Find where the given text appears and provide that cell's center as [X, Y] coordinate. 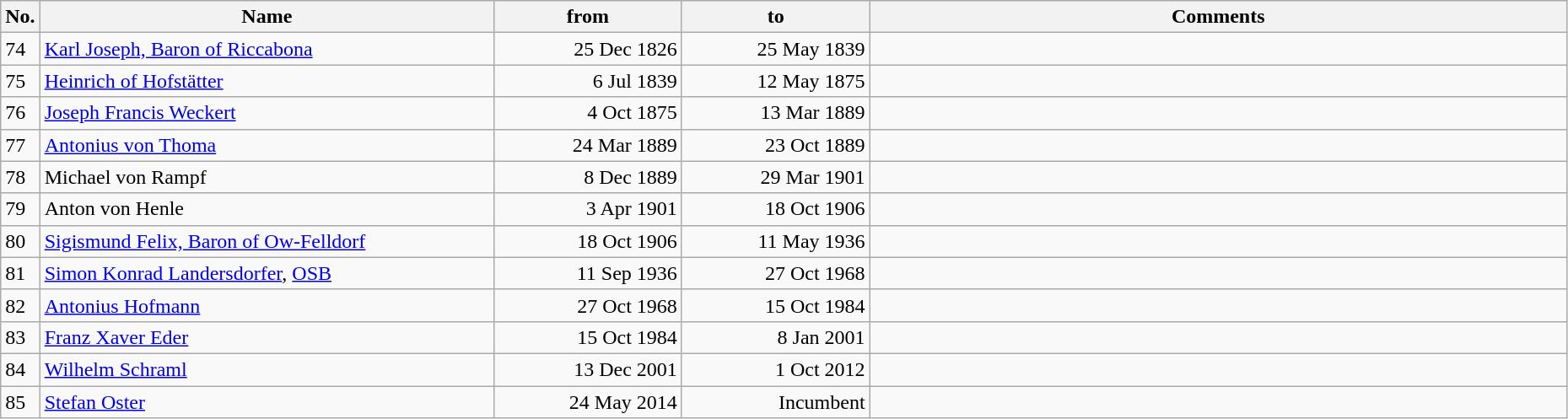
29 Mar 1901 [776, 177]
13 Dec 2001 [589, 369]
6 Jul 1839 [589, 81]
12 May 1875 [776, 81]
8 Jan 2001 [776, 337]
24 May 2014 [589, 402]
84 [20, 369]
3 Apr 1901 [589, 209]
25 Dec 1826 [589, 49]
11 May 1936 [776, 241]
Heinrich of Hofstätter [267, 81]
82 [20, 305]
78 [20, 177]
75 [20, 81]
to [776, 17]
Simon Konrad Landersdorfer, OSB [267, 273]
76 [20, 113]
4 Oct 1875 [589, 113]
Anton von Henle [267, 209]
80 [20, 241]
13 Mar 1889 [776, 113]
Wilhelm Schraml [267, 369]
81 [20, 273]
77 [20, 145]
8 Dec 1889 [589, 177]
79 [20, 209]
Joseph Francis Weckert [267, 113]
Karl Joseph, Baron of Riccabona [267, 49]
23 Oct 1889 [776, 145]
Name [267, 17]
Sigismund Felix, Baron of Ow-Felldorf [267, 241]
1 Oct 2012 [776, 369]
Stefan Oster [267, 402]
11 Sep 1936 [589, 273]
Michael von Rampf [267, 177]
Comments [1218, 17]
24 Mar 1889 [589, 145]
Antonius Hofmann [267, 305]
No. [20, 17]
74 [20, 49]
from [589, 17]
Antonius von Thoma [267, 145]
Franz Xaver Eder [267, 337]
85 [20, 402]
83 [20, 337]
25 May 1839 [776, 49]
Incumbent [776, 402]
